Scan for the cell matching the given text and deliver its [x, y] coordinate at center. 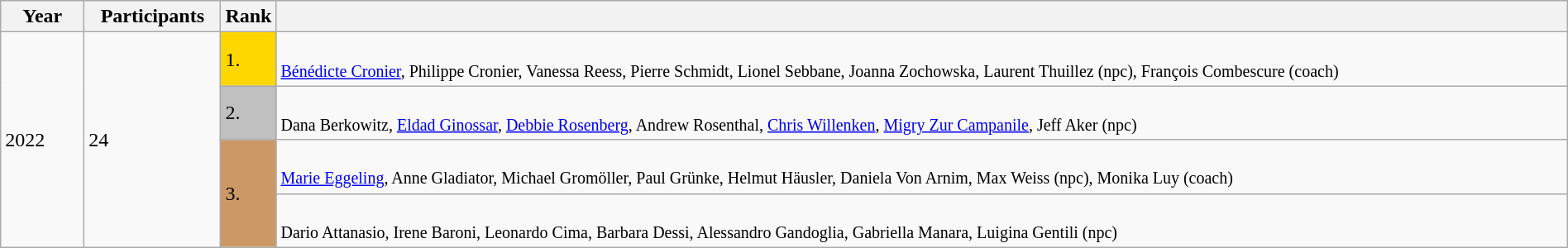
1. [248, 60]
Year [43, 17]
3. [248, 193]
Participants [152, 17]
24 [152, 140]
2. [248, 112]
Marie Eggeling, Anne Gladiator, Michael Gromöller, Paul Grünke, Helmut Häusler, Daniela Von Arnim, Max Weiss (npc), Monika Luy (coach) [921, 167]
2022 [43, 140]
Dario Attanasio, Irene Baroni, Leonardo Cima, Barbara Dessi, Alessandro Gandoglia, Gabriella Manara, Luigina Gentili (npc) [921, 220]
Dana Berkowitz, Eldad Ginossar, Debbie Rosenberg, Andrew Rosenthal, Chris Willenken, Migry Zur Campanile, Jeff Aker (npc) [921, 112]
Rank [248, 17]
